Determine the [X, Y] coordinate at the center of the cell enclosing the given text.  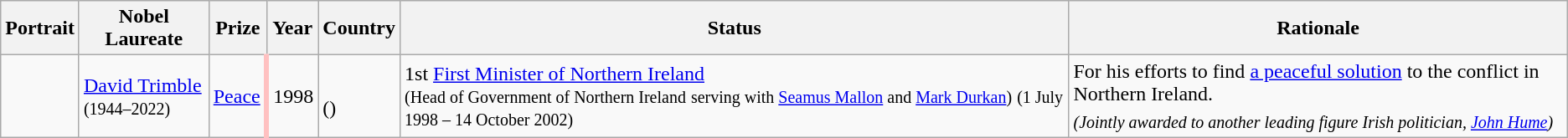
() [359, 96]
Portrait [40, 28]
Nobel Laureate [144, 28]
Year [291, 28]
Status [735, 28]
1998 [291, 96]
Rationale [1318, 28]
Prize [238, 28]
David Trimble(1944–2022) [144, 96]
Peace [238, 96]
Country [359, 28]
